Search for the cell housing the specified text and yield its [X, Y] center coordinate. 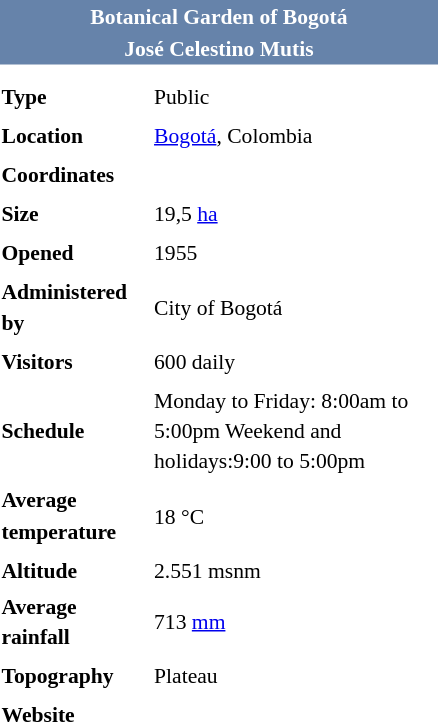
Plateau [296, 676]
18 °C [296, 516]
2.551 msnm [296, 570]
713 mm [296, 620]
Bogotá, Colombia [296, 134]
Public [296, 96]
Monday to Friday: 8:00am to 5:00pm Weekend and holidays:9:00 to 5:00pm [296, 431]
Administered by [75, 306]
Visitors [75, 362]
Coordinates [75, 174]
1955 [296, 252]
Average rainfall [75, 620]
19,5 ha [296, 214]
Type [75, 96]
Size [75, 214]
Location [75, 134]
City of Bogotá [296, 306]
Schedule [75, 431]
Altitude [75, 570]
Botanical Garden of BogotáJosé Celestino Mutis [219, 32]
600 daily [296, 362]
Opened [75, 252]
Topography [75, 676]
Average temperature [75, 516]
